Extract the (X, Y) coordinate from the center of the cell holding the provided text.  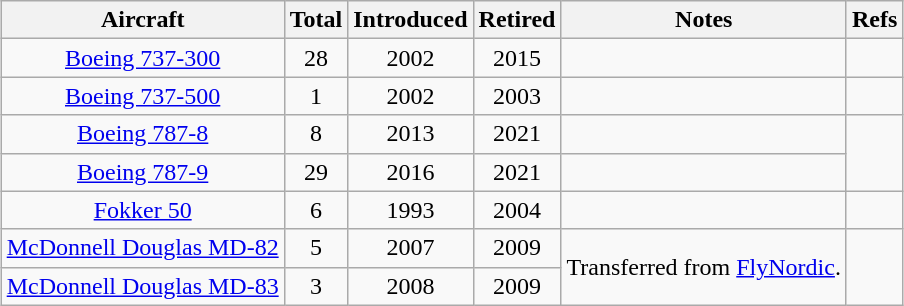
Boeing 737-300 (142, 58)
29 (316, 172)
2003 (517, 96)
Total (316, 20)
2013 (410, 134)
Introduced (410, 20)
1993 (410, 210)
Refs (874, 20)
Boeing 787-9 (142, 172)
2008 (410, 286)
1 (316, 96)
Boeing 737-500 (142, 96)
2007 (410, 248)
Retired (517, 20)
6 (316, 210)
8 (316, 134)
McDonnell Douglas MD-83 (142, 286)
Fokker 50 (142, 210)
2004 (517, 210)
Notes (704, 20)
28 (316, 58)
Boeing 787-8 (142, 134)
5 (316, 248)
McDonnell Douglas MD-82 (142, 248)
Aircraft (142, 20)
2015 (517, 58)
2016 (410, 172)
Transferred from FlyNordic. (704, 267)
3 (316, 286)
